Return the (x, y) coordinate for the center point of the cell that contains the specified text.  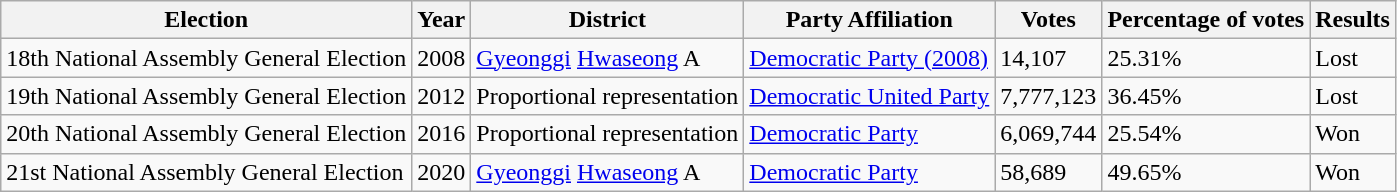
19th National Assembly General Election (206, 96)
Democratic Party (2008) (870, 58)
25.31% (1206, 58)
2012 (442, 96)
6,069,744 (1048, 134)
36.45% (1206, 96)
District (608, 20)
Democratic United Party (870, 96)
Results (1353, 20)
21st National Assembly General Election (206, 172)
20th National Assembly General Election (206, 134)
Year (442, 20)
18th National Assembly General Election (206, 58)
Election (206, 20)
14,107 (1048, 58)
2016 (442, 134)
49.65% (1206, 172)
Percentage of votes (1206, 20)
58,689 (1048, 172)
Votes (1048, 20)
2008 (442, 58)
7,777,123 (1048, 96)
Party Affiliation (870, 20)
2020 (442, 172)
25.54% (1206, 134)
